Identify which cell holds the provided text, then report its (X, Y) central coordinate. 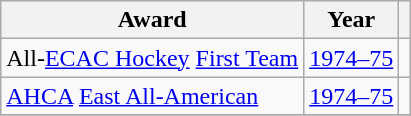
Award (152, 20)
AHCA East All-American (152, 96)
All-ECAC Hockey First Team (152, 58)
Year (352, 20)
